Output the [x, y] coordinate of the center of the cell containing the given text.  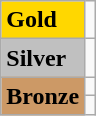
Gold [43, 20]
Silver [43, 58]
Bronze [43, 96]
